Return [x, y] of the center of cell containing provided text 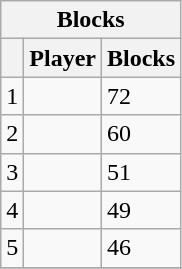
5 [12, 248]
3 [12, 172]
1 [12, 96]
2 [12, 134]
72 [142, 96]
60 [142, 134]
4 [12, 210]
49 [142, 210]
46 [142, 248]
Player [63, 58]
51 [142, 172]
